Locate the cell with the specified text and output its (x, y) center coordinate. 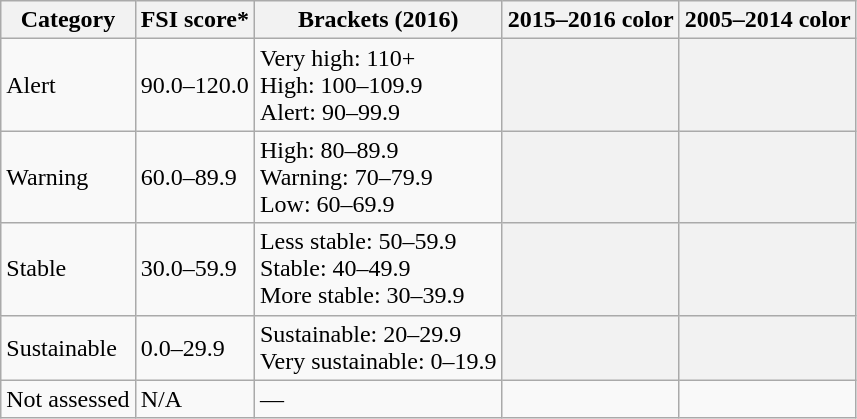
— (378, 399)
Not assessed (68, 399)
30.0–59.9 (194, 269)
Brackets (2016) (378, 20)
2015–2016 color (590, 20)
High: 80–89.9Warning: 70–79.9Low: 60–69.9 (378, 177)
FSI score* (194, 20)
Very high: 110+High: 100–109.9Alert: 90–99.9 (378, 85)
Warning (68, 177)
Category (68, 20)
Sustainable: 20–29.9Very sustainable: 0–19.9 (378, 348)
Sustainable (68, 348)
Alert (68, 85)
90.0–120.0 (194, 85)
Less stable: 50–59.9Stable: 40–49.9More stable: 30–39.9 (378, 269)
Stable (68, 269)
N/A (194, 399)
0.0–29.9 (194, 348)
60.0–89.9 (194, 177)
2005–2014 color (768, 20)
